Determine the (x, y) coordinate at the center of the cell enclosing the given text.  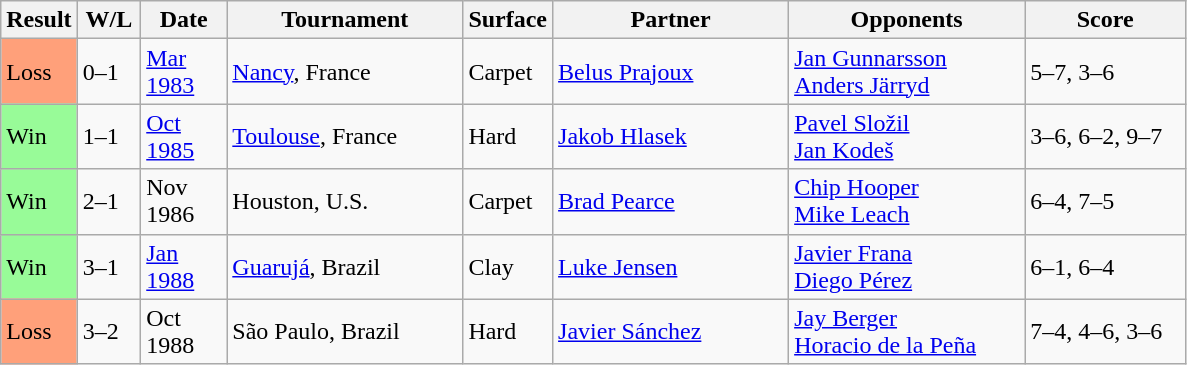
W/L (109, 20)
Brad Pearce (671, 202)
3–2 (109, 332)
Jay Berger Horacio de la Peña (907, 332)
Javier Sánchez (671, 332)
Toulouse, France (345, 136)
Chip Hooper Mike Leach (907, 202)
Opponents (907, 20)
Jan 1988 (184, 266)
3–1 (109, 266)
6–4, 7–5 (1106, 202)
Mar 1983 (184, 72)
Jan Gunnarsson Anders Järryd (907, 72)
Belus Prajoux (671, 72)
7–4, 4–6, 3–6 (1106, 332)
6–1, 6–4 (1106, 266)
Surface (508, 20)
5–7, 3–6 (1106, 72)
1–1 (109, 136)
3–6, 6–2, 9–7 (1106, 136)
Javier Frana Diego Pérez (907, 266)
Partner (671, 20)
Guarujá, Brazil (345, 266)
São Paulo, Brazil (345, 332)
0–1 (109, 72)
Jakob Hlasek (671, 136)
Clay (508, 266)
Nancy, France (345, 72)
Result (39, 20)
Nov 1986 (184, 202)
Oct 1985 (184, 136)
Houston, U.S. (345, 202)
Date (184, 20)
Pavel Složil Jan Kodeš (907, 136)
2–1 (109, 202)
Tournament (345, 20)
Score (1106, 20)
Luke Jensen (671, 266)
Oct 1988 (184, 332)
